From the cell containing the given text, extract its center point as [x, y] coordinate. 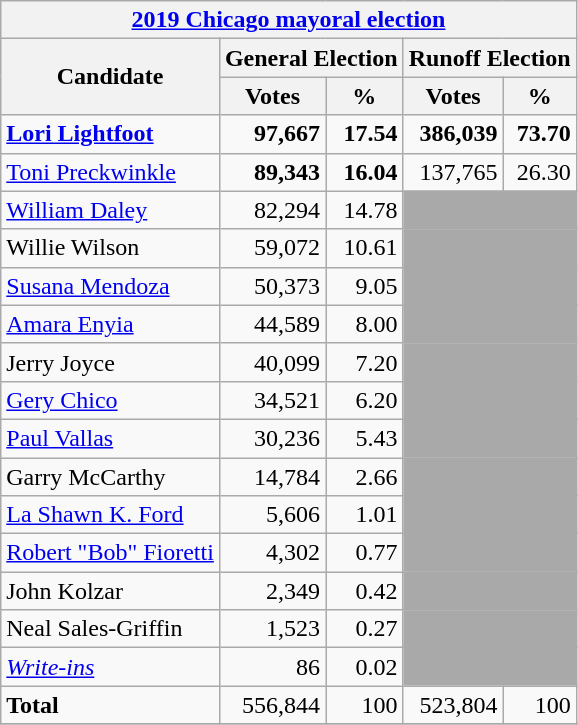
50,373 [272, 286]
1,523 [272, 629]
0.77 [365, 553]
10.61 [365, 248]
17.54 [365, 134]
Willie Wilson [110, 248]
556,844 [272, 705]
0.02 [365, 667]
386,039 [453, 134]
Total [110, 705]
30,236 [272, 438]
1.01 [365, 515]
Toni Preckwinkle [110, 172]
6.20 [365, 400]
9.05 [365, 286]
Susana Mendoza [110, 286]
4,302 [272, 553]
26.30 [540, 172]
137,765 [453, 172]
34,521 [272, 400]
Garry McCarthy [110, 477]
La Shawn K. Ford [110, 515]
Candidate [110, 77]
John Kolzar [110, 591]
Write-ins [110, 667]
Amara Enyia [110, 324]
44,589 [272, 324]
0.27 [365, 629]
97,667 [272, 134]
82,294 [272, 210]
14.78 [365, 210]
Neal Sales-Griffin [110, 629]
2,349 [272, 591]
89,343 [272, 172]
Jerry Joyce [110, 362]
Robert "Bob" Fioretti [110, 553]
Paul Vallas [110, 438]
7.20 [365, 362]
William Daley [110, 210]
General Election [311, 58]
86 [272, 667]
14,784 [272, 477]
8.00 [365, 324]
59,072 [272, 248]
5.43 [365, 438]
Runoff Election [490, 58]
5,606 [272, 515]
Gery Chico [110, 400]
40,099 [272, 362]
523,804 [453, 705]
0.42 [365, 591]
2.66 [365, 477]
Lori Lightfoot [110, 134]
2019 Chicago mayoral election [288, 20]
16.04 [365, 172]
73.70 [540, 134]
